Extract the [x, y] coordinate from the center of the cell holding the provided text.  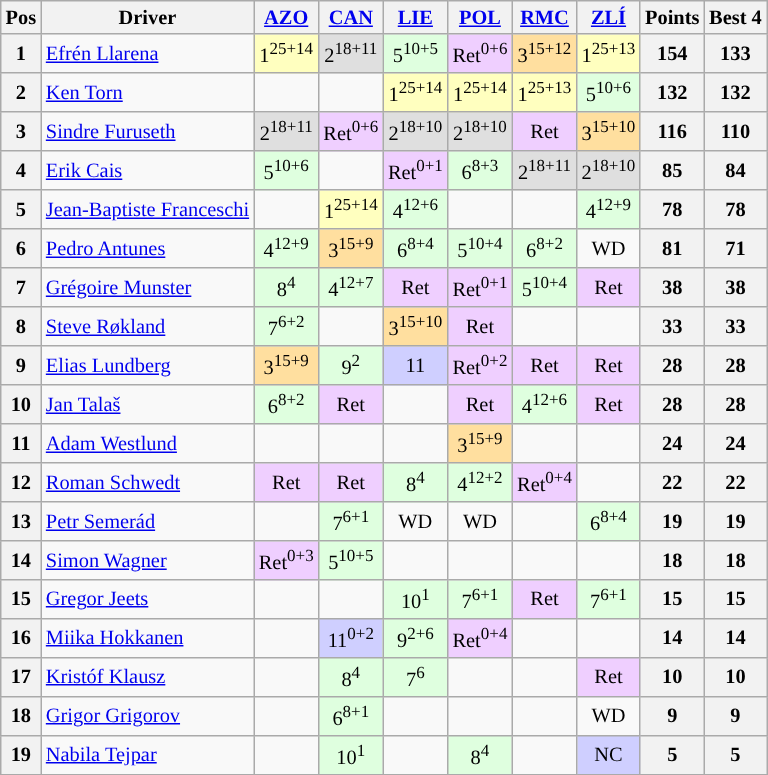
Roman Schwedt [148, 482]
Steve Røkland [148, 326]
92+6 [416, 638]
Simon Wagner [148, 560]
Adam Westlund [148, 444]
110+2 [350, 638]
Ret0+2 [480, 366]
92 [350, 366]
POL [480, 17]
Gregor Jeets [148, 598]
8 [21, 326]
412+2 [480, 482]
Sindre Furuseth [148, 132]
Elias Lundberg [148, 366]
154 [672, 54]
12 [21, 482]
Ret0+3 [286, 560]
Driver [148, 17]
Jean-Baptiste Franceschi [148, 210]
AZO [286, 17]
17 [21, 676]
Erik Cais [148, 170]
110 [735, 132]
16 [21, 638]
76 [416, 676]
315+12 [544, 54]
Points [672, 17]
116 [672, 132]
2 [21, 92]
Grigor Grigorov [148, 716]
Ken Torn [148, 92]
Kristóf Klausz [148, 676]
3 [21, 132]
Nabila Tejpar [148, 754]
412+7 [350, 288]
NC [608, 754]
Petr Semerád [148, 520]
6 [21, 248]
LIE [416, 17]
71 [735, 248]
85 [672, 170]
Pedro Antunes [148, 248]
133 [735, 54]
CAN [350, 17]
81 [672, 248]
RMC [544, 17]
7 [21, 288]
ZLÍ [608, 17]
4 [21, 170]
Jan Talaš [148, 404]
Best 4 [735, 17]
76+2 [286, 326]
Efrén Llarena [148, 54]
Pos [21, 17]
68+1 [350, 716]
68+3 [480, 170]
1 [21, 54]
13 [21, 520]
Grégoire Munster [148, 288]
Miika Hokkanen [148, 638]
